Determine the [X, Y] coordinate at the center of the cell enclosing the given text.  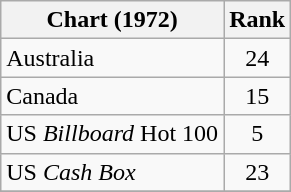
Australia [112, 58]
23 [258, 172]
Rank [258, 20]
5 [258, 134]
15 [258, 96]
Chart (1972) [112, 20]
US Billboard Hot 100 [112, 134]
Canada [112, 96]
24 [258, 58]
US Cash Box [112, 172]
